Provide the [x, y] coordinate of the cell's center where the given text is located.  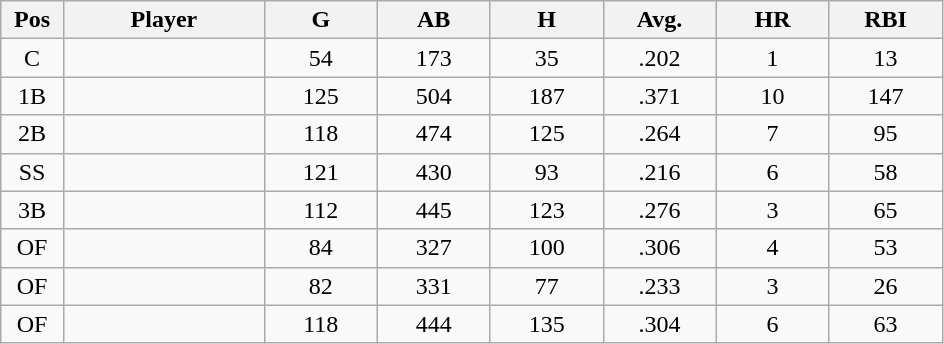
430 [434, 172]
63 [886, 324]
.216 [660, 172]
10 [772, 96]
7 [772, 134]
121 [320, 172]
.233 [660, 286]
53 [886, 248]
H [546, 20]
445 [434, 210]
135 [546, 324]
112 [320, 210]
187 [546, 96]
.202 [660, 58]
65 [886, 210]
2B [32, 134]
G [320, 20]
.304 [660, 324]
Pos [32, 20]
.306 [660, 248]
54 [320, 58]
HR [772, 20]
1 [772, 58]
C [32, 58]
.371 [660, 96]
.264 [660, 134]
26 [886, 286]
327 [434, 248]
474 [434, 134]
1B [32, 96]
.276 [660, 210]
13 [886, 58]
58 [886, 172]
3B [32, 210]
35 [546, 58]
RBI [886, 20]
SS [32, 172]
95 [886, 134]
84 [320, 248]
Player [164, 20]
Avg. [660, 20]
331 [434, 286]
147 [886, 96]
504 [434, 96]
100 [546, 248]
4 [772, 248]
173 [434, 58]
444 [434, 324]
82 [320, 286]
AB [434, 20]
93 [546, 172]
123 [546, 210]
77 [546, 286]
